Return (X, Y) of the center of cell containing provided text 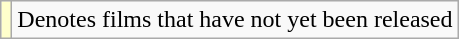
Denotes films that have not yet been released (235, 20)
